For the text-containing cell, return its midpoint in (X, Y) coordinate format. 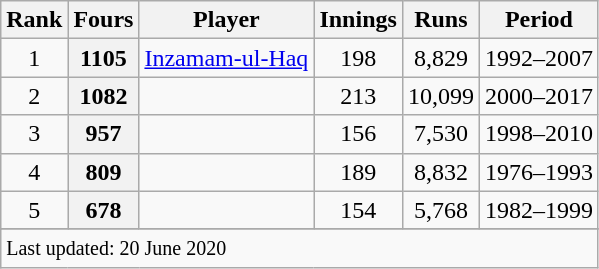
5 (34, 210)
2 (34, 96)
Last updated: 20 June 2020 (300, 248)
2000–2017 (538, 96)
1105 (104, 58)
7,530 (440, 134)
213 (358, 96)
8,832 (440, 172)
809 (104, 172)
3 (34, 134)
8,829 (440, 58)
678 (104, 210)
1 (34, 58)
Fours (104, 20)
198 (358, 58)
10,099 (440, 96)
Innings (358, 20)
Rank (34, 20)
1992–2007 (538, 58)
Period (538, 20)
189 (358, 172)
4 (34, 172)
Runs (440, 20)
1998–2010 (538, 134)
1976–1993 (538, 172)
154 (358, 210)
Player (226, 20)
Inzamam-ul-Haq (226, 58)
1982–1999 (538, 210)
5,768 (440, 210)
957 (104, 134)
156 (358, 134)
1082 (104, 96)
